Extract the [X, Y] coordinate from the center of the cell holding the provided text.  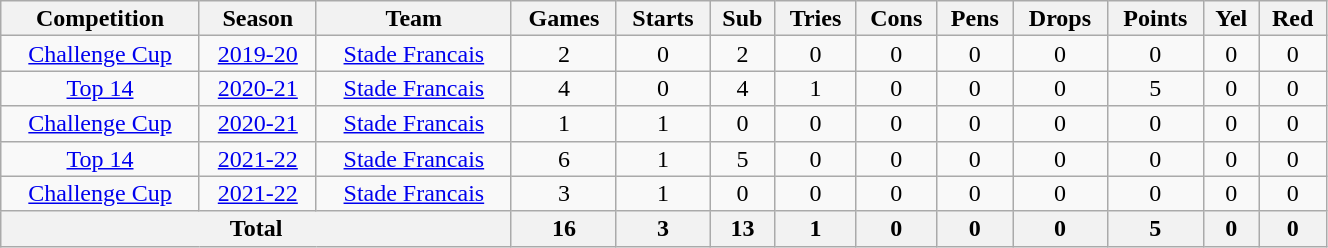
Total [256, 228]
Sub [743, 18]
16 [564, 228]
Team [414, 18]
Tries [815, 18]
Starts [662, 18]
Cons [896, 18]
Pens [975, 18]
Yel [1232, 18]
Drops [1060, 18]
2019-20 [258, 54]
13 [743, 228]
6 [564, 158]
Competition [100, 18]
Games [564, 18]
Season [258, 18]
Points [1156, 18]
Red [1293, 18]
